Identify which cell holds the provided text, then report its [x, y] central coordinate. 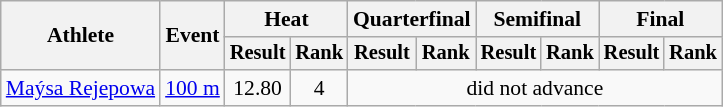
100 m [192, 88]
did not advance [535, 88]
Athlete [80, 36]
Quarterfinal [412, 19]
Heat [286, 19]
Semifinal [538, 19]
Final [660, 19]
Maýsa Rejepowa [80, 88]
4 [319, 88]
12.80 [258, 88]
Event [192, 36]
